Return (X, Y) of the center of cell containing provided text 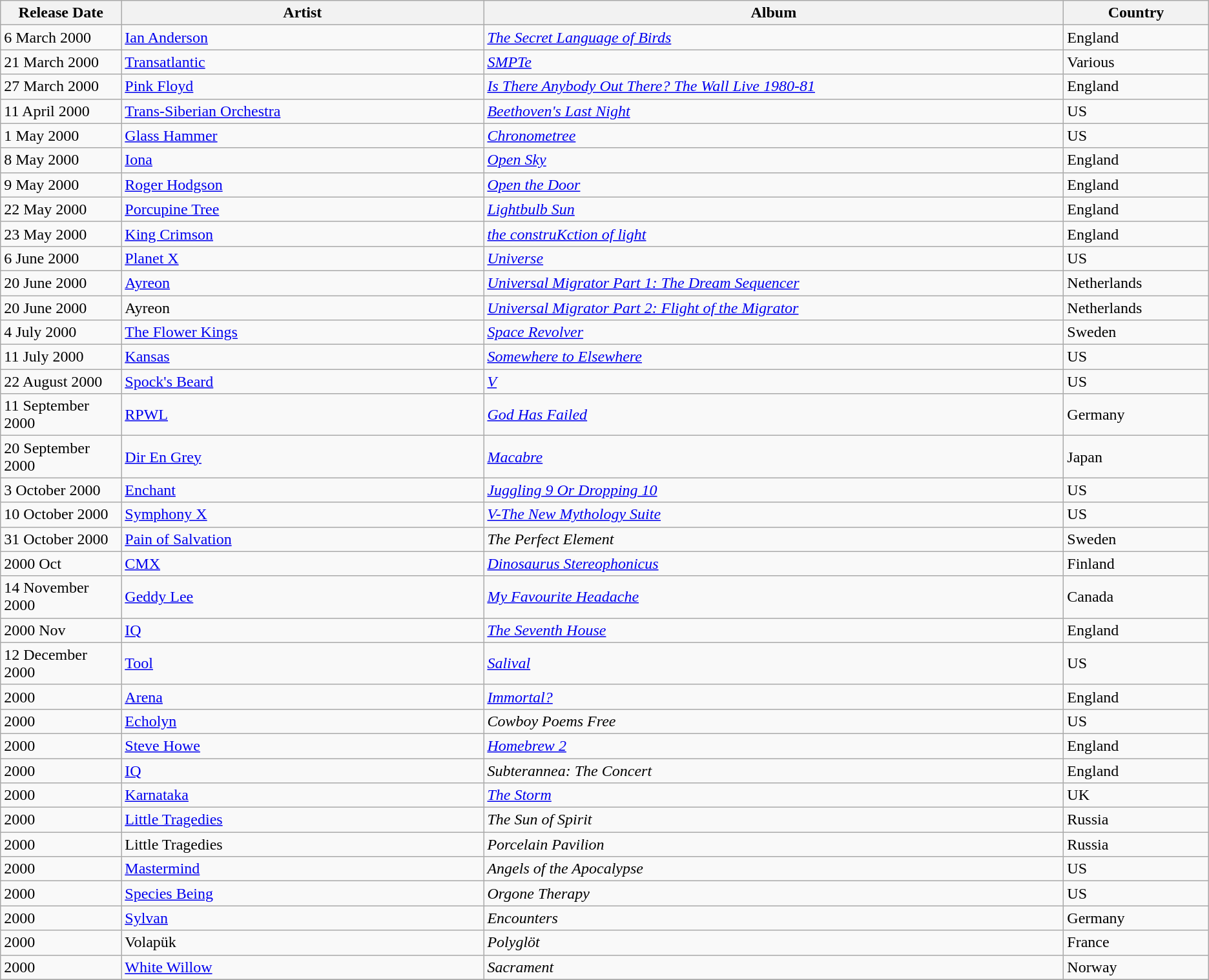
Chronometree (774, 136)
6 March 2000 (61, 37)
V-The New Mythology Suite (774, 515)
Spock's Beard (302, 382)
Artist (302, 13)
Release Date (61, 13)
Sylvan (302, 918)
Macabre (774, 457)
Homebrew 2 (774, 746)
Immortal? (774, 697)
Dir En Grey (302, 457)
Symphony X (302, 515)
V (774, 382)
Enchant (302, 490)
Arena (302, 697)
CMX (302, 564)
Sacrament (774, 967)
Album (774, 13)
Universal Migrator Part 2: Flight of the Migrator (774, 308)
27 March 2000 (61, 87)
Ian Anderson (302, 37)
France (1136, 943)
Norway (1136, 967)
31 October 2000 (61, 539)
Orgone Therapy (774, 893)
4 July 2000 (61, 332)
King Crimson (302, 234)
Echolyn (302, 721)
11 July 2000 (61, 357)
6 June 2000 (61, 258)
22 August 2000 (61, 382)
Tool (302, 664)
Volapük (302, 943)
SMPTe (774, 62)
Cowboy Poems Free (774, 721)
Salival (774, 664)
Country (1136, 13)
Planet X (302, 258)
Finland (1136, 564)
Universe (774, 258)
12 December 2000 (61, 664)
Steve Howe (302, 746)
Kansas (302, 357)
Polyglöt (774, 943)
1 May 2000 (61, 136)
21 March 2000 (61, 62)
Pink Floyd (302, 87)
Glass Hammer (302, 136)
2000 Nov (61, 630)
UK (1136, 795)
Japan (1136, 457)
The Perfect Element (774, 539)
Open Sky (774, 160)
Pain of Salvation (302, 539)
The Seventh House (774, 630)
Canada (1136, 597)
Somewhere to Elsewhere (774, 357)
Mastermind (302, 869)
Lightbulb Sun (774, 209)
11 September 2000 (61, 414)
2000 Oct (61, 564)
8 May 2000 (61, 160)
the construKction of light (774, 234)
Porcupine Tree (302, 209)
9 May 2000 (61, 185)
Porcelain Pavilion (774, 844)
Trans-Siberian Orchestra (302, 111)
Beethoven's Last Night (774, 111)
Karnataka (302, 795)
3 October 2000 (61, 490)
Space Revolver (774, 332)
Roger Hodgson (302, 185)
Iona (302, 160)
20 September 2000 (61, 457)
Universal Migrator Part 1: The Dream Sequencer (774, 283)
The Flower Kings (302, 332)
Angels of the Apocalypse (774, 869)
10 October 2000 (61, 515)
Juggling 9 Or Dropping 10 (774, 490)
Transatlantic (302, 62)
Subterannea: The Concert (774, 770)
22 May 2000 (61, 209)
Dinosaurus Stereophonicus (774, 564)
Species Being (302, 893)
11 April 2000 (61, 111)
14 November 2000 (61, 597)
23 May 2000 (61, 234)
White Willow (302, 967)
God Has Failed (774, 414)
My Favourite Headache (774, 597)
Geddy Lee (302, 597)
RPWL (302, 414)
Encounters (774, 918)
Is There Anybody Out There? The Wall Live 1980-81 (774, 87)
Various (1136, 62)
The Storm (774, 795)
The Secret Language of Birds (774, 37)
The Sun of Spirit (774, 820)
Open the Door (774, 185)
